Determine the [x, y] coordinate at the center of the cell enclosing the given text.  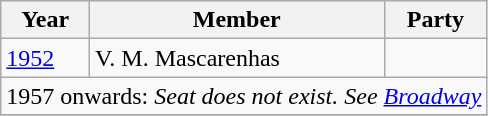
1952 [46, 58]
Year [46, 20]
V. M. Mascarenhas [238, 58]
1957 onwards: Seat does not exist. See Broadway [244, 96]
Party [436, 20]
Member [238, 20]
